Return the (x, y) coordinate for the center point of the cell that contains the specified text.  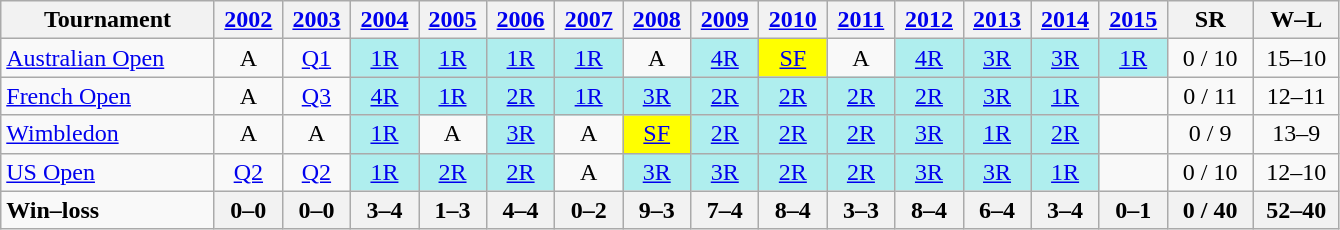
Win–loss (108, 210)
Q1 (316, 58)
0 / 40 (1210, 210)
6–4 (997, 210)
0–1 (1133, 210)
15–10 (1296, 58)
1–3 (452, 210)
0–2 (589, 210)
7–4 (725, 210)
2014 (1065, 20)
Australian Open (108, 58)
Tournament (108, 20)
W–L (1296, 20)
Wimbledon (108, 134)
2009 (725, 20)
SR (1210, 20)
12–10 (1296, 172)
2007 (589, 20)
0 / 9 (1210, 134)
0 / 11 (1210, 96)
2012 (929, 20)
4–4 (521, 210)
2002 (248, 20)
2008 (657, 20)
9–3 (657, 210)
2003 (316, 20)
French Open (108, 96)
3–3 (861, 210)
2005 (452, 20)
2015 (1133, 20)
2010 (793, 20)
2013 (997, 20)
52–40 (1296, 210)
13–9 (1296, 134)
12–11 (1296, 96)
US Open (108, 172)
2006 (521, 20)
2011 (861, 20)
Q3 (316, 96)
2004 (384, 20)
